Identify which cell holds the provided text, then report its [x, y] central coordinate. 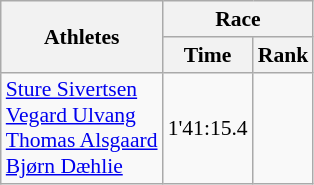
Rank [284, 55]
1'41:15.4 [208, 128]
Sture SivertsenVegard UlvangThomas AlsgaardBjørn Dæhlie [82, 128]
Athletes [82, 36]
Race [238, 19]
Time [208, 55]
